Pinpoint the cell where the given text exists, returning its [X, Y] midpoint coordinate. 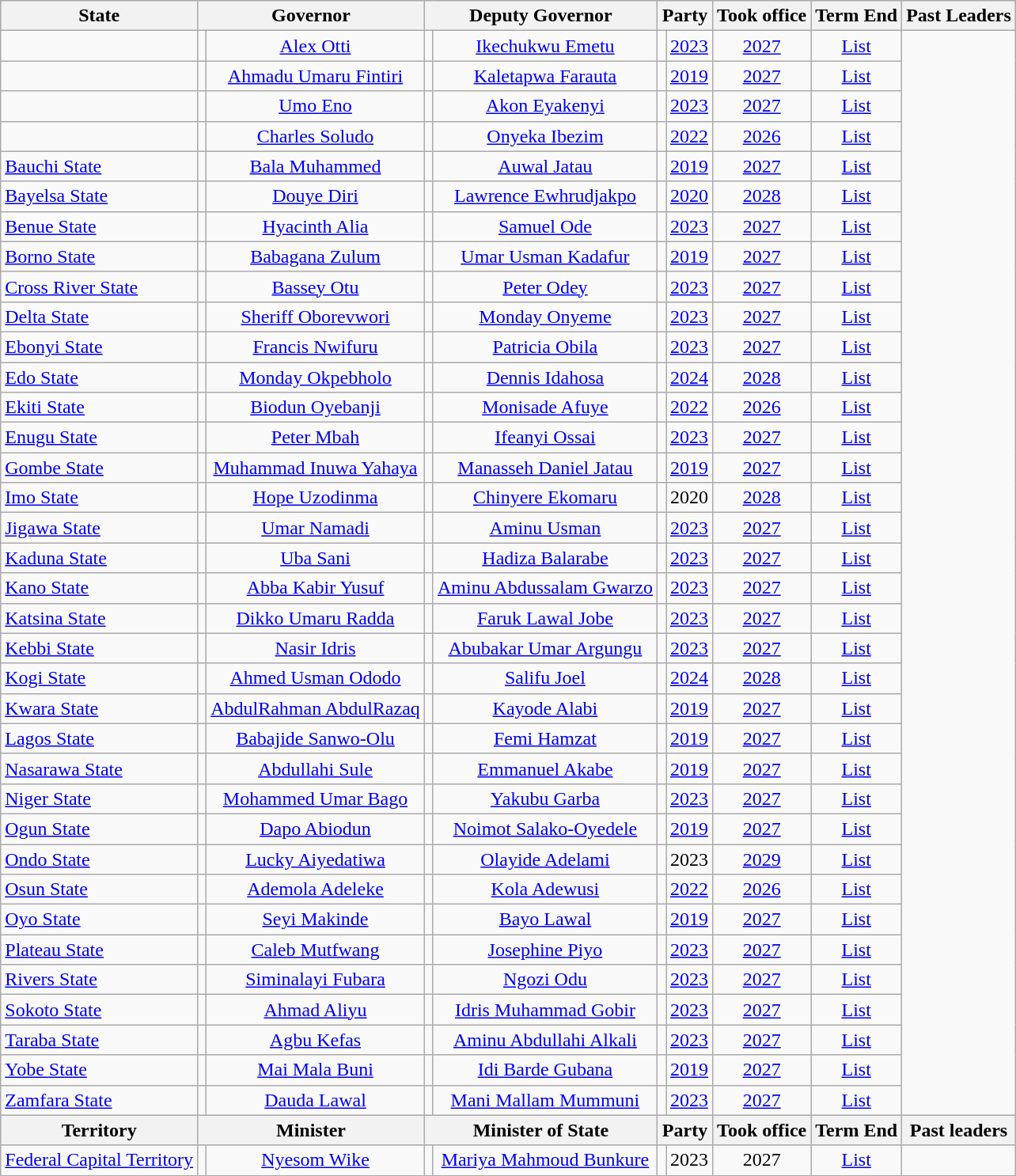
Umar Namadi [316, 528]
Peter Odey [544, 286]
Gombe State [100, 468]
Ahmadu Umaru Fintiri [316, 76]
Yobe State [100, 1070]
Hope Uzodinma [316, 498]
Babajide Sanwo-Olu [316, 738]
Onyeka Ibezim [544, 136]
Abubakar Umar Argungu [544, 648]
Dapo Abiodun [316, 829]
Nasarawa State [100, 768]
Alex Otti [316, 46]
Taraba State [100, 1040]
Agbu Kefas [316, 1040]
Dikko Umaru Radda [316, 618]
Peter Mbah [316, 438]
Osun State [100, 890]
Lucky Aiyedatiwa [316, 859]
Kano State [100, 588]
Ikechukwu Emetu [544, 46]
Samuel Ode [544, 226]
Femi Hamzat [544, 738]
Manasseh Daniel Jatau [544, 468]
Ifeanyi Ossai [544, 438]
Biodun Oyebanji [316, 408]
Katsina State [100, 618]
Ebonyi State [100, 347]
Imo State [100, 498]
Plateau State [100, 950]
Akon Eyakenyi [544, 106]
Douye Diri [316, 196]
Bayelsa State [100, 196]
Minister of State [540, 1130]
Kayode Alabi [544, 708]
Salifu Joel [544, 678]
State [100, 16]
Jigawa State [100, 528]
Kaletapwa Farauta [544, 76]
Rivers State [100, 980]
Kaduna State [100, 558]
Aminu Abdullahi Alkali [544, 1040]
Ademola Adeleke [316, 890]
Nyesom Wike [316, 1160]
Kola Adewusi [544, 890]
Minister [312, 1130]
Territory [100, 1130]
Bala Muhammed [316, 166]
AbdulRahman AbdulRazaq [316, 708]
Ondo State [100, 859]
Idi Barde Gubana [544, 1070]
Deputy Governor [540, 16]
Zamfara State [100, 1100]
Hyacinth Alia [316, 226]
Enugu State [100, 438]
Faruk Lawal Jobe [544, 618]
Ahmed Usman Ododo [316, 678]
Umar Usman Kadafur [544, 256]
Aminu Usman [544, 528]
Bauchi State [100, 166]
Benue State [100, 226]
Kwara State [100, 708]
Aminu Abdussalam Gwarzo [544, 588]
Bayo Lawal [544, 920]
Josephine Piyo [544, 950]
Mohammed Umar Bago [316, 799]
Ngozi Odu [544, 980]
Francis Nwifuru [316, 347]
Sheriff Oborevwori [316, 317]
Bassey Otu [316, 286]
Siminalayi Fubara [316, 980]
Seyi Makinde [316, 920]
Past leaders [959, 1130]
Edo State [100, 377]
Charles Soludo [316, 136]
Mariya Mahmoud Bunkure [544, 1160]
Hadiza Balarabe [544, 558]
Muhammad Inuwa Yahaya [316, 468]
Niger State [100, 799]
Monday Okpebholo [316, 377]
Kebbi State [100, 648]
Olayide Adelami [544, 859]
Governor [312, 16]
Lawrence Ewhrudjakpo [544, 196]
Federal Capital Territory [100, 1160]
Oyo State [100, 920]
Abba Kabir Yusuf [316, 588]
Ekiti State [100, 408]
Idris Muhammad Gobir [544, 1010]
Past Leaders [959, 16]
Dennis Idahosa [544, 377]
Emmanuel Akabe [544, 768]
Delta State [100, 317]
Sokoto State [100, 1010]
Ahmad Aliyu [316, 1010]
Monday Onyeme [544, 317]
Monisade Afuye [544, 408]
Kogi State [100, 678]
Mani Mallam Mummuni [544, 1100]
Yakubu Garba [544, 799]
Patricia Obila [544, 347]
Abdullahi Sule [316, 768]
Uba Sani [316, 558]
Dauda Lawal [316, 1100]
Umo Eno [316, 106]
Cross River State [100, 286]
Chinyere Ekomaru [544, 498]
Borno State [100, 256]
Lagos State [100, 738]
Auwal Jatau [544, 166]
Noimot Salako-Oyedele [544, 829]
Babagana Zulum [316, 256]
Mai Mala Buni [316, 1070]
Nasir Idris [316, 648]
2029 [762, 859]
Caleb Mutfwang [316, 950]
Ogun State [100, 829]
